Locate the cell with the specified text and output its [x, y] center coordinate. 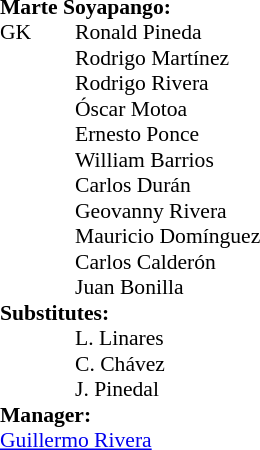
Geovanny Rivera [168, 211]
Ernesto Ponce [168, 135]
GK [19, 33]
Ronald Pineda [168, 33]
Carlos Durán [168, 185]
L. Linares [168, 339]
C. Chávez [168, 364]
Carlos Calderón [168, 262]
Mauricio Domínguez [168, 237]
William Barrios [168, 160]
Rodrigo Martínez [168, 58]
Manager: [130, 415]
Rodrigo Rivera [168, 83]
J. Pinedal [168, 389]
Óscar Motoa [168, 109]
Substitutes: [130, 313]
Juan Bonilla [168, 287]
